Detect which cell encompasses the target text, then output its (X, Y) center coordinate. 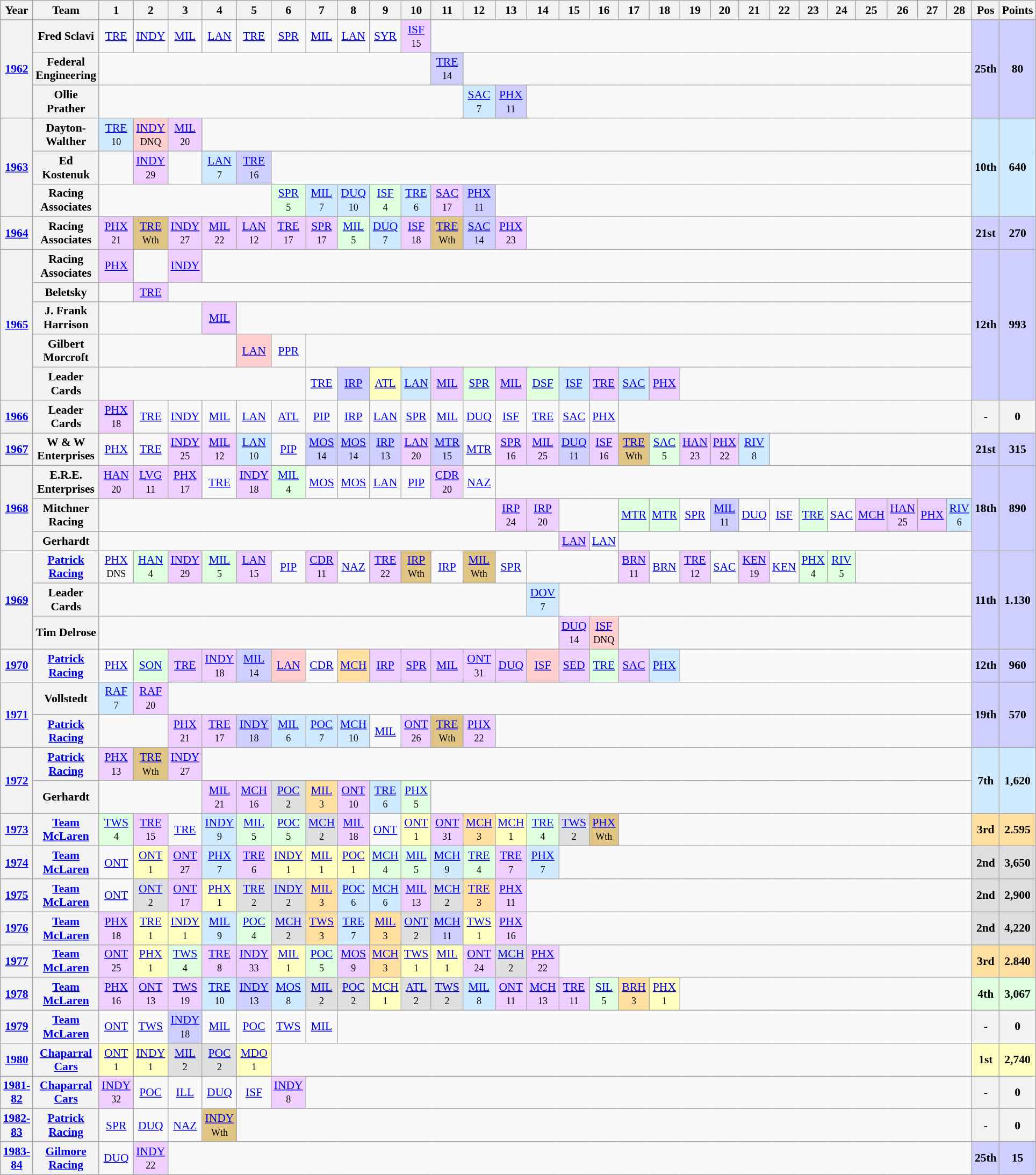
4 (219, 10)
TRE16 (254, 168)
80 (1018, 69)
DOV7 (543, 600)
SPR17 (321, 233)
24 (841, 10)
640 (1018, 168)
1977 (17, 961)
MIL12 (219, 449)
ISFDNQ (604, 633)
CDR11 (321, 567)
ONT27 (185, 863)
Team (66, 10)
SIL5 (604, 994)
1st (985, 1059)
1964 (17, 233)
KEN (784, 567)
2.595 (1018, 830)
RAF7 (116, 698)
6 (289, 10)
PHX13 (116, 764)
SAC5 (664, 449)
DUQ7 (385, 233)
Fred Sclavi (66, 37)
19th (985, 715)
Points (1018, 10)
TRE3 (479, 895)
4th (985, 994)
MCH9 (447, 863)
Vollstedt (66, 698)
2,900 (1018, 895)
1973 (17, 830)
1976 (17, 928)
7 (321, 10)
7th (985, 781)
LAN15 (254, 567)
MDO1 (254, 1059)
INDY25 (185, 449)
SAC7 (479, 102)
MCH10 (354, 732)
MIL8 (479, 994)
26 (903, 10)
Tim Delrose (66, 633)
ISF4 (385, 200)
MCH4 (385, 863)
ONT10 (354, 797)
1975 (17, 895)
BRN11 (634, 567)
MOS8 (289, 994)
TRE14 (447, 69)
11th (985, 600)
1970 (17, 665)
DSF (543, 384)
MTR15 (447, 449)
MIL6 (289, 732)
CDR20 (447, 482)
10th (985, 168)
16 (604, 10)
PHXDNS (116, 567)
RAF20 (150, 698)
ONT26 (416, 732)
LAN12 (254, 233)
1972 (17, 781)
TRE8 (219, 961)
2 (150, 10)
RIV6 (960, 515)
18 (664, 10)
19 (695, 10)
LAN7 (219, 168)
960 (1018, 665)
2,740 (1018, 1059)
17 (634, 10)
1983-84 (17, 1158)
Pos (985, 10)
HAN20 (116, 482)
MCH16 (254, 797)
Year (17, 10)
LVG11 (150, 482)
2.840 (1018, 961)
23 (814, 10)
MIL7 (321, 200)
3,650 (1018, 863)
INDYDNQ (150, 134)
ONT24 (479, 961)
4,220 (1018, 928)
1980 (17, 1059)
1982-83 (17, 1125)
PHX4 (814, 567)
ONT13 (150, 994)
POC7 (321, 732)
PHX17 (185, 482)
1962 (17, 69)
9 (385, 10)
MIL25 (543, 449)
1974 (17, 863)
Gilbert Morcroft (66, 351)
MIL13 (416, 895)
890 (1018, 508)
MCH11 (447, 928)
ILL (185, 1093)
ONT11 (510, 994)
DUQ14 (574, 633)
21 (754, 10)
Ed Kostenuk (66, 168)
IRP13 (385, 449)
1981-82 (17, 1093)
3 (185, 10)
14 (543, 10)
ISF15 (416, 37)
POC4 (254, 928)
SAC17 (447, 200)
1978 (17, 994)
PHX23 (510, 233)
MIL18 (354, 830)
DUQ10 (354, 200)
Gilmore Racing (66, 1158)
POC1 (354, 863)
8 (354, 10)
RIV8 (754, 449)
ATL2 (416, 994)
ISF16 (604, 449)
W & W Enterprises (66, 449)
PHXWth (604, 830)
11 (447, 10)
SPR16 (510, 449)
25 (872, 10)
1,620 (1018, 781)
INDY32 (116, 1093)
1965 (17, 325)
LAN10 (254, 449)
HAN25 (903, 515)
MIL22 (219, 233)
INDYWth (219, 1125)
TRE15 (150, 830)
SAC14 (479, 233)
PHX5 (416, 797)
1979 (17, 1027)
1966 (17, 417)
ONT17 (185, 895)
IRP20 (543, 515)
PPR (289, 351)
Mitchner Racing (66, 515)
LAN20 (416, 449)
TRE11 (574, 994)
HAN23 (695, 449)
SYR (385, 37)
1.130 (1018, 600)
1968 (17, 508)
1971 (17, 715)
TWS3 (321, 928)
INDY9 (219, 830)
TRE22 (385, 567)
MIL21 (219, 797)
5 (254, 10)
TRE2 (254, 895)
IRPWth (416, 567)
INDY8 (289, 1093)
KEN19 (754, 567)
POC6 (354, 895)
TWS19 (185, 994)
MIL14 (254, 665)
TRE1 (150, 928)
MILWth (479, 567)
20 (724, 10)
Dayton-Walther (66, 134)
12 (479, 10)
1 (116, 10)
TRE12 (695, 567)
Ollie Prather (66, 102)
SON (150, 665)
270 (1018, 233)
INDY33 (254, 961)
MCH6 (385, 895)
SED (574, 665)
MCH13 (543, 994)
27 (932, 10)
1963 (17, 168)
INDY22 (150, 1158)
Beletsky (66, 292)
MIL9 (219, 928)
BRH3 (634, 994)
INDY2 (289, 895)
1969 (17, 600)
MIL11 (724, 515)
ONT25 (116, 961)
22 (784, 10)
993 (1018, 325)
IRP24 (510, 515)
MIL4 (289, 482)
315 (1018, 449)
MIL20 (185, 134)
E.R.E. Enterprises (66, 482)
570 (1018, 715)
MOS9 (354, 961)
SPR5 (289, 200)
RIV5 (841, 567)
28 (960, 10)
DUQ11 (574, 449)
Federal Engineering (66, 69)
ISF18 (416, 233)
1967 (17, 449)
INDY13 (254, 994)
HAN4 (150, 567)
J. Frank Harrison (66, 318)
3,067 (1018, 994)
18th (985, 508)
13 (510, 10)
CDR (321, 665)
10 (416, 10)
BRN (664, 567)
